Identify which cell holds the provided text, then report its [X, Y] central coordinate. 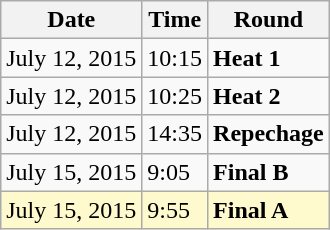
14:35 [175, 134]
9:55 [175, 210]
10:25 [175, 96]
Heat 2 [269, 96]
Date [72, 20]
Final A [269, 210]
Heat 1 [269, 58]
Repechage [269, 134]
10:15 [175, 58]
9:05 [175, 172]
Time [175, 20]
Final B [269, 172]
Round [269, 20]
